Output the [X, Y] coordinate of the center of the cell containing the given text.  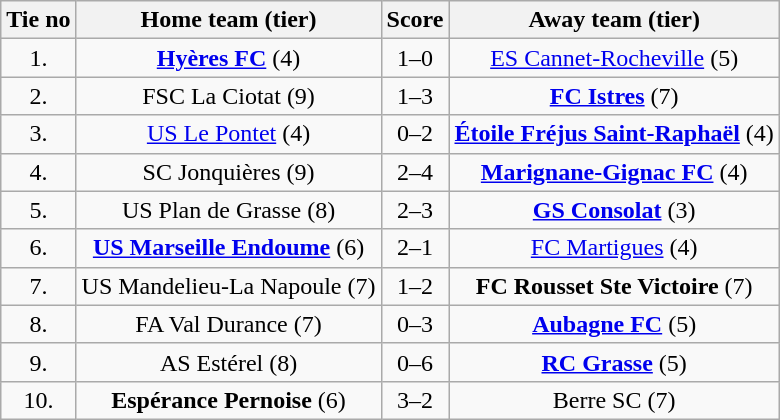
8. [38, 324]
9. [38, 362]
0–2 [415, 134]
6. [38, 248]
7. [38, 286]
1. [38, 58]
US Marseille Endoume (6) [228, 248]
GS Consolat (3) [614, 210]
US Le Pontet (4) [228, 134]
4. [38, 172]
FSC La Ciotat (9) [228, 96]
1–3 [415, 96]
2–3 [415, 210]
10. [38, 400]
Tie no [38, 20]
2–1 [415, 248]
5. [38, 210]
FC Istres (7) [614, 96]
ES Cannet-Rocheville (5) [614, 58]
US Mandelieu-La Napoule (7) [228, 286]
FC Rousset Ste Victoire (7) [614, 286]
RC Grasse (5) [614, 362]
Berre SC (7) [614, 400]
Marignane-Gignac FC (4) [614, 172]
1–2 [415, 286]
0–6 [415, 362]
Home team (tier) [228, 20]
Espérance Pernoise (6) [228, 400]
Score [415, 20]
2–4 [415, 172]
3–2 [415, 400]
FC Martigues (4) [614, 248]
2. [38, 96]
Aubagne FC (5) [614, 324]
FA Val Durance (7) [228, 324]
1–0 [415, 58]
Away team (tier) [614, 20]
AS Estérel (8) [228, 362]
3. [38, 134]
Hyères FC (4) [228, 58]
SC Jonquières (9) [228, 172]
US Plan de Grasse (8) [228, 210]
Étoile Fréjus Saint-Raphaël (4) [614, 134]
0–3 [415, 324]
